Determine the [X, Y] coordinate at the center of the cell enclosing the given text.  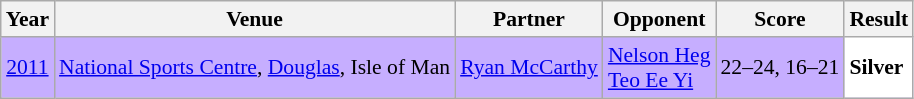
Year [28, 19]
Score [780, 19]
Ryan McCarthy [529, 68]
2011 [28, 68]
Opponent [660, 19]
Silver [878, 68]
Venue [254, 19]
Nelson Heg Teo Ee Yi [660, 68]
22–24, 16–21 [780, 68]
Result [878, 19]
Partner [529, 19]
National Sports Centre, Douglas, Isle of Man [254, 68]
